Locate the cell with the specified text and output its (x, y) center coordinate. 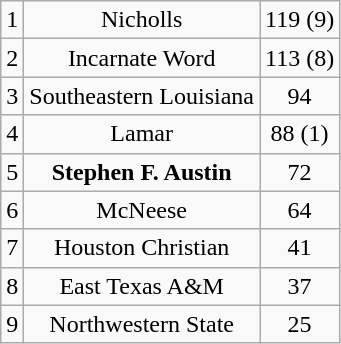
5 (12, 172)
3 (12, 96)
113 (8) (300, 58)
Incarnate Word (142, 58)
37 (300, 286)
Lamar (142, 134)
119 (9) (300, 20)
Southeastern Louisiana (142, 96)
Nicholls (142, 20)
41 (300, 248)
4 (12, 134)
McNeese (142, 210)
64 (300, 210)
94 (300, 96)
88 (1) (300, 134)
Northwestern State (142, 324)
8 (12, 286)
1 (12, 20)
9 (12, 324)
East Texas A&M (142, 286)
7 (12, 248)
72 (300, 172)
Houston Christian (142, 248)
Stephen F. Austin (142, 172)
25 (300, 324)
6 (12, 210)
2 (12, 58)
